Return [X, Y] of the center of cell containing provided text 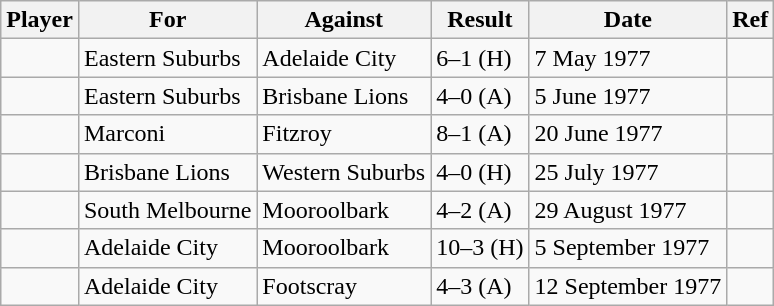
4–0 (A) [480, 96]
12 September 1977 [628, 286]
Date [628, 20]
Result [480, 20]
Player [40, 20]
Marconi [167, 134]
Western Suburbs [344, 172]
Against [344, 20]
For [167, 20]
5 September 1977 [628, 248]
20 June 1977 [628, 134]
5 June 1977 [628, 96]
8–1 (A) [480, 134]
29 August 1977 [628, 210]
South Melbourne [167, 210]
Footscray [344, 286]
6–1 (H) [480, 58]
4–0 (H) [480, 172]
Fitzroy [344, 134]
Ref [750, 20]
25 July 1977 [628, 172]
4–2 (A) [480, 210]
4–3 (A) [480, 286]
7 May 1977 [628, 58]
10–3 (H) [480, 248]
